Capture the cell that displays the provided text and extract its [x, y] central coordinate. 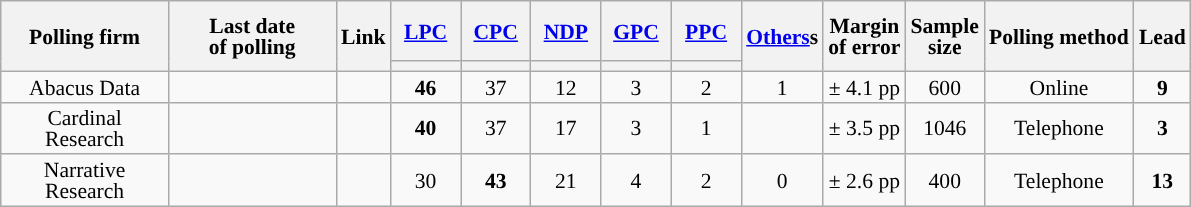
PPC [706, 31]
43 [496, 181]
Narrative Research [85, 181]
CPC [496, 31]
Polling method [1059, 36]
30 [426, 181]
12 [566, 86]
9 [1162, 86]
GPC [636, 31]
Cardinal Research [85, 128]
Polling firm [85, 36]
Last dateof polling [252, 36]
4 [636, 181]
Lead [1162, 36]
± 3.5 pp [864, 128]
1046 [945, 128]
600 [945, 86]
17 [566, 128]
Link [364, 36]
21 [566, 181]
Abacus Data [85, 86]
40 [426, 128]
Samplesize [945, 36]
NDP [566, 31]
± 4.1 pp [864, 86]
± 2.6 pp [864, 181]
0 [782, 181]
Otherss [782, 36]
400 [945, 181]
Marginof error [864, 36]
13 [1162, 181]
46 [426, 86]
Online [1059, 86]
LPC [426, 31]
